Pinpoint the cell where the given text exists, returning its (X, Y) midpoint coordinate. 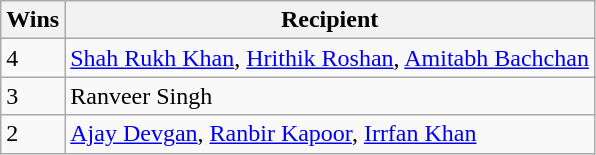
Wins (33, 20)
Ranveer Singh (330, 96)
Shah Rukh Khan, Hrithik Roshan, Amitabh Bachchan (330, 58)
4 (33, 58)
Recipient (330, 20)
2 (33, 134)
3 (33, 96)
Ajay Devgan, Ranbir Kapoor, Irrfan Khan (330, 134)
